Determine the (X, Y) coordinate at the center of the cell enclosing the given text.  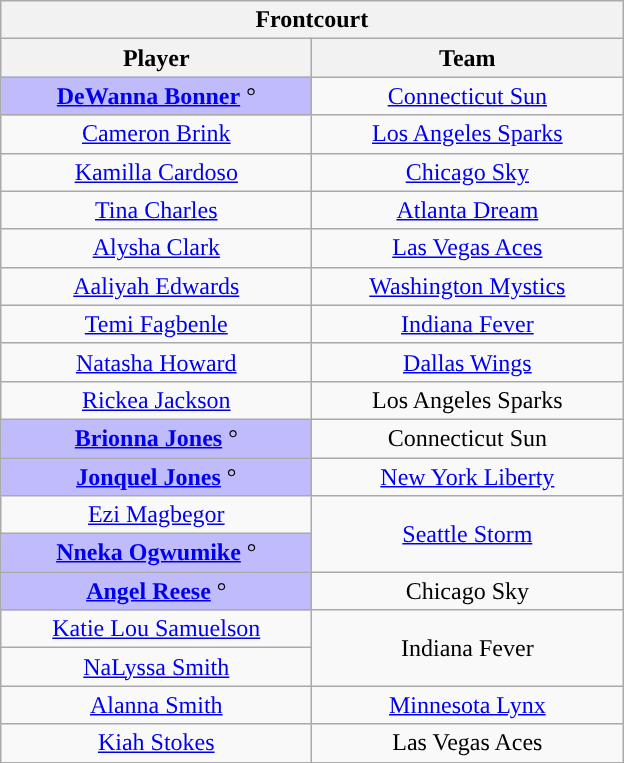
New York Liberty (468, 477)
Dallas Wings (468, 362)
Frontcourt (312, 20)
Player (156, 58)
Aaliyah Edwards (156, 286)
Nneka Ogwumike ° (156, 553)
Seattle Storm (468, 534)
Katie Lou Samuelson (156, 629)
Kamilla Cardoso (156, 172)
Brionna Jones ° (156, 438)
Kiah Stokes (156, 743)
Jonquel Jones ° (156, 477)
NaLyssa Smith (156, 667)
DeWanna Bonner ° (156, 96)
Minnesota Lynx (468, 705)
Washington Mystics (468, 286)
Natasha Howard (156, 362)
Tina Charles (156, 210)
Temi Fagbenle (156, 324)
Ezi Magbegor (156, 515)
Angel Reese ° (156, 591)
Cameron Brink (156, 134)
Rickea Jackson (156, 400)
Team (468, 58)
Alanna Smith (156, 705)
Atlanta Dream (468, 210)
Alysha Clark (156, 248)
